Provide the [x, y] coordinate of the cell's center where the given text is located.  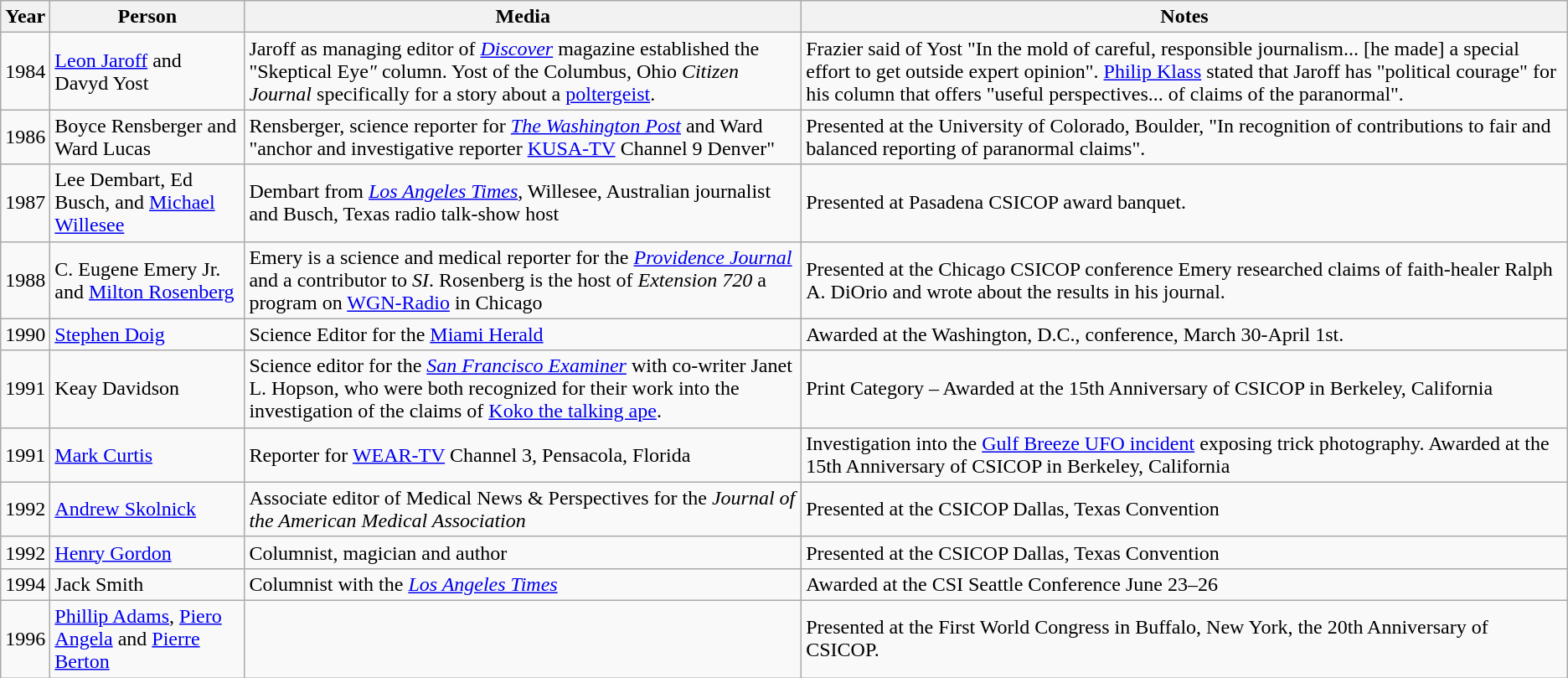
1994 [25, 584]
1996 [25, 639]
Science Editor for the Miami Herald [523, 334]
Presented at the Chicago CSICOP conference Emery researched claims of faith-healer Ralph A. DiOrio and wrote about the results in his journal. [1184, 280]
C. Eugene Emery Jr. and Milton Rosenberg [147, 280]
1986 [25, 137]
1988 [25, 280]
Awarded at the CSI Seattle Conference June 23–26 [1184, 584]
Associate editor of Medical News & Perspectives for the Journal of the American Medical Association [523, 510]
Presented at the First World Congress in Buffalo, New York, the 20th Anniversary of CSICOP. [1184, 639]
Columnist, magician and author [523, 552]
Year [25, 17]
Andrew Skolnick [147, 510]
Media [523, 17]
1984 [25, 71]
1987 [25, 203]
Awarded at the Washington, D.C., conference, March 30-April 1st. [1184, 334]
Mark Curtis [147, 454]
Print Category – Awarded at the 15th Anniversary of CSICOP in Berkeley, California [1184, 389]
Rensberger, science reporter for The Washington Post and Ward "anchor and investigative reporter KUSA-TV Channel 9 Denver" [523, 137]
Columnist with the Los Angeles Times [523, 584]
Keay Davidson [147, 389]
Presented at the University of Colorado, Boulder, "In recognition of contributions to fair and balanced reporting of paranormal claims". [1184, 137]
Boyce Rensberger and Ward Lucas [147, 137]
Phillip Adams, Piero Angela and Pierre Berton [147, 639]
Dembart from Los Angeles Times, Willesee, Australian journalist and Busch, Texas radio talk-show host [523, 203]
1990 [25, 334]
Person [147, 17]
Leon Jaroff and Davyd Yost [147, 71]
Investigation into the Gulf Breeze UFO incident exposing trick photography. Awarded at the 15th Anniversary of CSICOP in Berkeley, California [1184, 454]
Henry Gordon [147, 552]
Reporter for WEAR-TV Channel 3, Pensacola, Florida [523, 454]
Stephen Doig [147, 334]
Lee Dembart, Ed Busch, and Michael Willesee [147, 203]
Notes [1184, 17]
Presented at Pasadena CSICOP award banquet. [1184, 203]
Jack Smith [147, 584]
